Pinpoint the cell where the given text exists, returning its [x, y] midpoint coordinate. 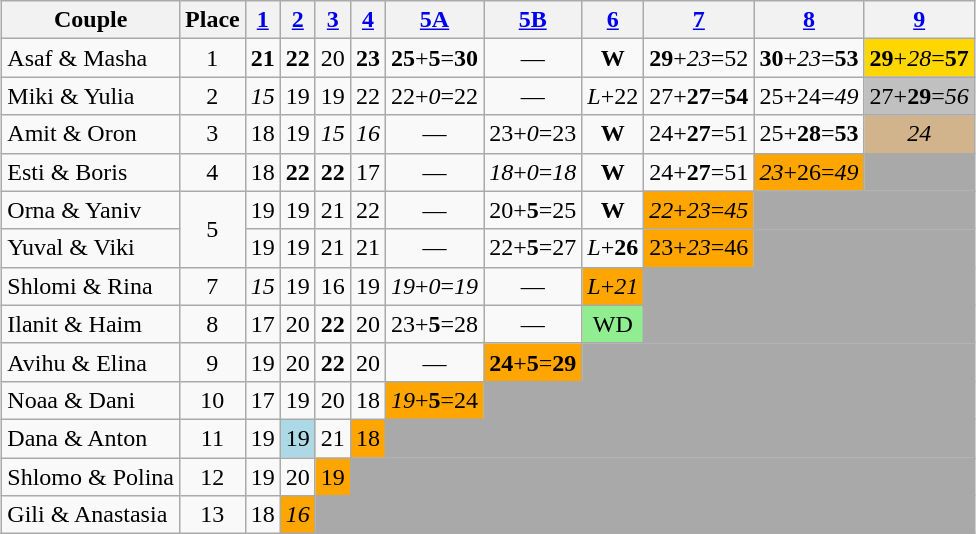
Amit & Oron [91, 134]
24+5=29 [533, 362]
19+0=19 [434, 286]
Shlomi & Rina [91, 286]
30+23=53 [809, 58]
L+21 [613, 286]
WD [613, 324]
L+22 [613, 96]
Shlomo & Polina [91, 477]
12 [213, 477]
24 [919, 134]
Ilanit & Haim [91, 324]
23+23=46 [699, 248]
5A [434, 20]
22+5=27 [533, 248]
25+28=53 [809, 134]
27+27=54 [699, 96]
19+5=24 [434, 400]
22+23=45 [699, 210]
6 [613, 20]
Esti & Boris [91, 172]
Noaa & Dani [91, 400]
Asaf & Masha [91, 58]
Dana & Anton [91, 438]
Yuval & Viki [91, 248]
10 [213, 400]
27+29=56 [919, 96]
22+0=22 [434, 96]
25+24=49 [809, 96]
11 [213, 438]
23 [368, 58]
Place [213, 20]
29+28=57 [919, 58]
L+26 [613, 248]
Orna & Yaniv [91, 210]
Couple [91, 20]
29+23=52 [699, 58]
5 [213, 229]
20+5=25 [533, 210]
5B [533, 20]
Gili & Anastasia [91, 515]
23+26=49 [809, 172]
18+0=18 [533, 172]
Miki & Yulia [91, 96]
23+5=28 [434, 324]
25+5=30 [434, 58]
23+0=23 [533, 134]
13 [213, 515]
Avihu & Elina [91, 362]
